For the text-containing cell, return its midpoint in [x, y] coordinate format. 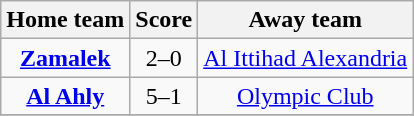
Al Ahly [66, 96]
Zamalek [66, 58]
5–1 [164, 96]
Away team [306, 20]
Home team [66, 20]
2–0 [164, 58]
Olympic Club [306, 96]
Score [164, 20]
Al Ittihad Alexandria [306, 58]
